Provide the (x, y) coordinate of the cell's center where the given text is located.  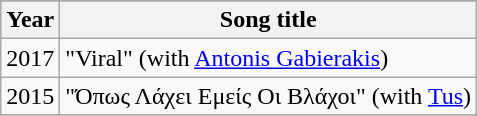
2017 (30, 58)
Year (30, 20)
"Viral" (with Antonis Gabierakis) (268, 58)
2015 (30, 96)
"Όπως Λάχει Εμείς Οι Βλάχοι" (with Tus) (268, 96)
Song title (268, 20)
